Provide the [X, Y] coordinate of the cell's center where the given text is located.  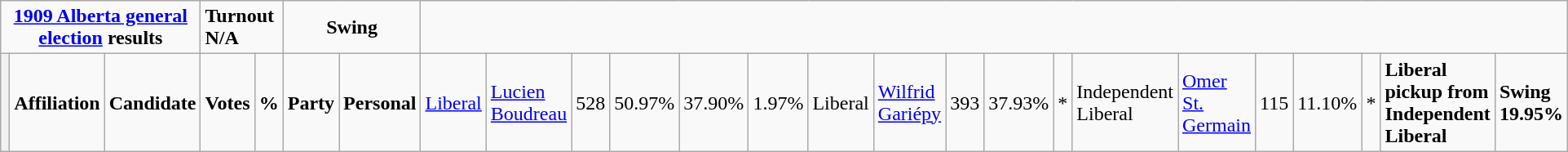
528 [590, 103]
Wilfrid Gariépy [909, 103]
1909 Alberta general election results [101, 28]
393 [965, 103]
Personal [380, 103]
Independent Liberal [1125, 103]
Votes [227, 103]
Omer St. Germain [1217, 103]
Swing [352, 28]
Turnout N/A [241, 28]
Lucien Boudreau [528, 103]
Candidate [152, 103]
Swing 19.95% [1531, 103]
Liberal pickup from Independent Liberal [1438, 103]
37.90% [714, 103]
37.93% [1019, 103]
50.97% [644, 103]
1.97% [778, 103]
Party [311, 103]
Affiliation [57, 103]
115 [1274, 103]
11.10% [1327, 103]
% [269, 103]
